Locate the cell with the specified text and output its [x, y] center coordinate. 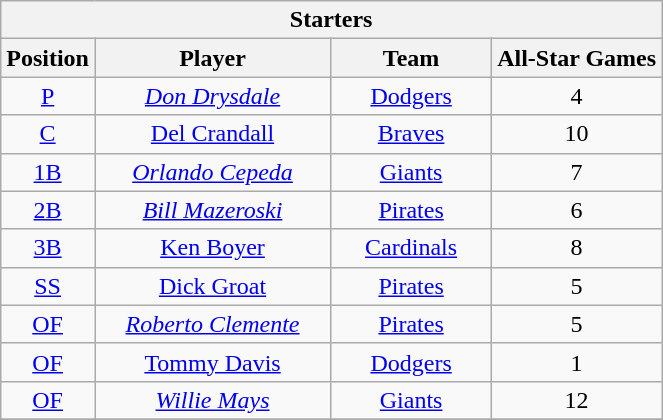
2B [48, 210]
6 [577, 210]
Orlando Cepeda [212, 172]
Cardinals [412, 248]
8 [577, 248]
1 [577, 362]
All-Star Games [577, 58]
10 [577, 134]
Starters [332, 20]
C [48, 134]
Don Drysdale [212, 96]
Roberto Clemente [212, 324]
SS [48, 286]
P [48, 96]
Braves [412, 134]
Player [212, 58]
12 [577, 400]
Dick Groat [212, 286]
Bill Mazeroski [212, 210]
Position [48, 58]
Willie Mays [212, 400]
Team [412, 58]
4 [577, 96]
1B [48, 172]
Del Crandall [212, 134]
7 [577, 172]
3B [48, 248]
Ken Boyer [212, 248]
Tommy Davis [212, 362]
